Detect which cell encompasses the target text, then output its [X, Y] center coordinate. 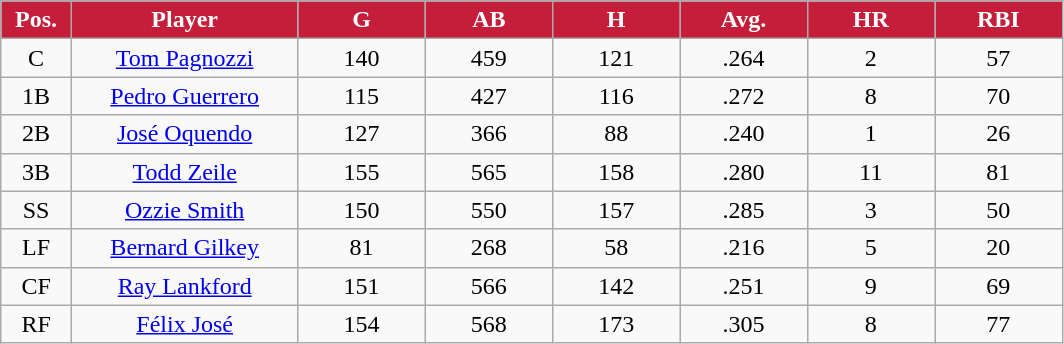
9 [870, 286]
116 [616, 96]
427 [488, 96]
Ray Lankford [184, 286]
AB [488, 20]
142 [616, 286]
568 [488, 324]
69 [998, 286]
459 [488, 58]
.280 [744, 172]
Todd Zeile [184, 172]
20 [998, 248]
550 [488, 210]
.216 [744, 248]
127 [362, 134]
154 [362, 324]
50 [998, 210]
58 [616, 248]
Pedro Guerrero [184, 96]
2B [36, 134]
.251 [744, 286]
140 [362, 58]
1 [870, 134]
José Oquendo [184, 134]
Player [184, 20]
LF [36, 248]
155 [362, 172]
1B [36, 96]
Tom Pagnozzi [184, 58]
3B [36, 172]
88 [616, 134]
5 [870, 248]
3 [870, 210]
77 [998, 324]
.240 [744, 134]
Ozzie Smith [184, 210]
G [362, 20]
366 [488, 134]
70 [998, 96]
268 [488, 248]
Bernard Gilkey [184, 248]
151 [362, 286]
173 [616, 324]
Pos. [36, 20]
Félix José [184, 324]
.264 [744, 58]
157 [616, 210]
HR [870, 20]
566 [488, 286]
.272 [744, 96]
CF [36, 286]
RBI [998, 20]
150 [362, 210]
RF [36, 324]
26 [998, 134]
158 [616, 172]
Avg. [744, 20]
2 [870, 58]
SS [36, 210]
H [616, 20]
11 [870, 172]
115 [362, 96]
121 [616, 58]
57 [998, 58]
565 [488, 172]
.285 [744, 210]
.305 [744, 324]
C [36, 58]
